Return the [x, y] coordinate for the center point of the cell that contains the specified text.  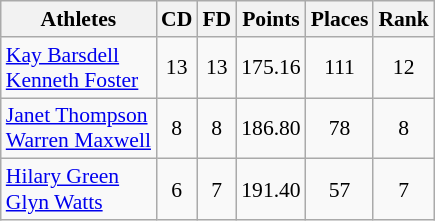
Hilary GreenGlyn Watts [78, 190]
57 [340, 190]
191.40 [270, 190]
Janet ThompsonWarren Maxwell [78, 128]
175.16 [270, 68]
FD [216, 19]
6 [176, 190]
Athletes [78, 19]
Places [340, 19]
Rank [404, 19]
Points [270, 19]
Kay BarsdellKenneth Foster [78, 68]
12 [404, 68]
CD [176, 19]
111 [340, 68]
78 [340, 128]
186.80 [270, 128]
